From the cell containing the given text, extract its center point as (X, Y) coordinate. 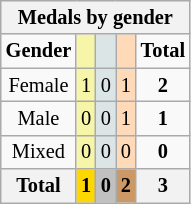
Gender (38, 51)
Mixed (38, 152)
Male (38, 118)
Medals by gender (96, 17)
3 (163, 186)
Female (38, 85)
